Return (X, Y) of the center of cell containing provided text 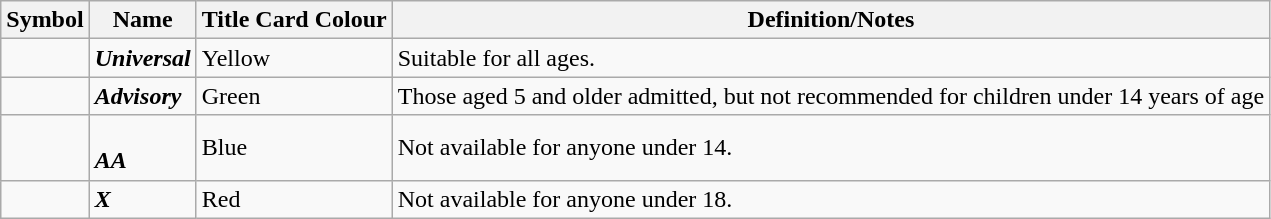
Those aged 5 and older admitted, but not recommended for children under 14 years of age (830, 96)
Symbol (45, 20)
Advisory (142, 96)
Red (294, 199)
Green (294, 96)
AA (142, 148)
Name (142, 20)
Definition/Notes (830, 20)
Not available for anyone under 18. (830, 199)
Title Card Colour (294, 20)
Not available for anyone under 14. (830, 148)
Blue (294, 148)
Universal (142, 58)
X (142, 199)
Yellow (294, 58)
Suitable for all ages. (830, 58)
